Determine the [x, y] coordinate at the center of the cell enclosing the given text.  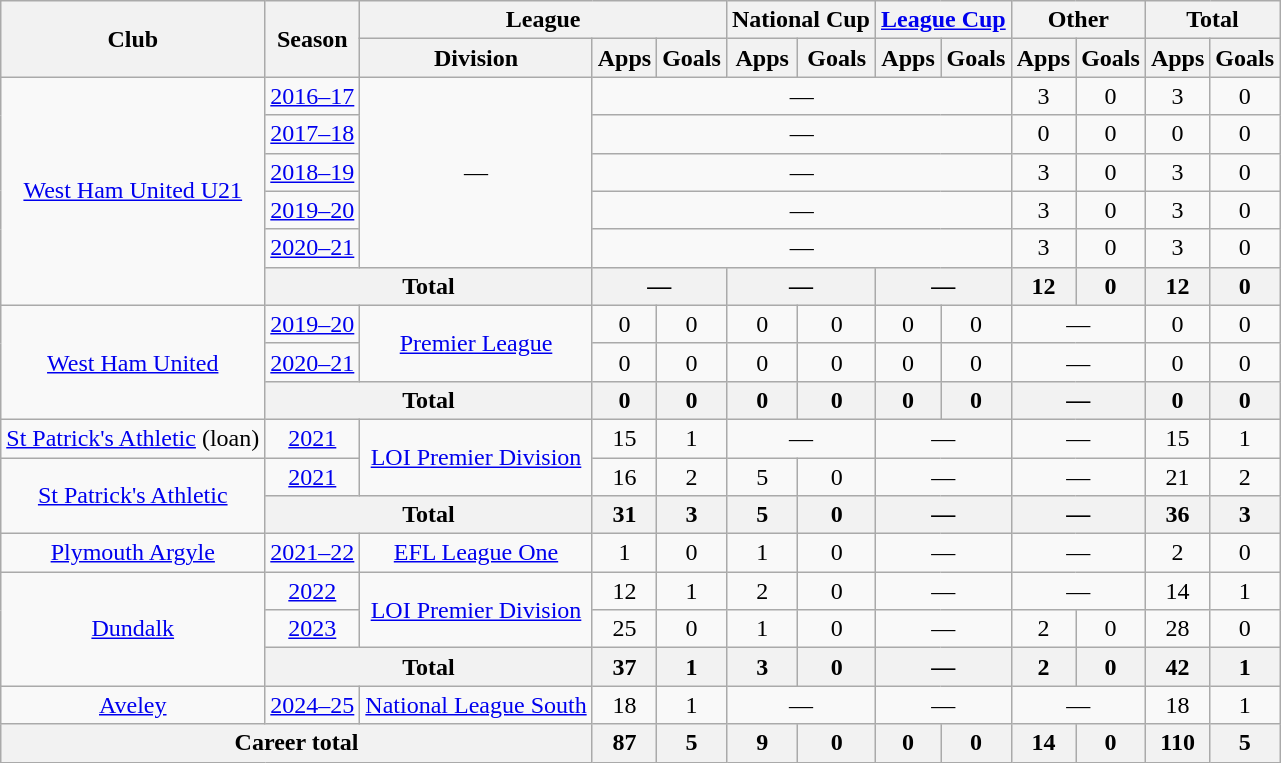
West Ham United [133, 362]
87 [624, 743]
2023 [312, 629]
Other [1078, 20]
National League South [476, 705]
St Patrick's Athletic [133, 496]
Club [133, 39]
16 [624, 477]
EFL League One [476, 553]
Dundalk [133, 629]
2017–18 [312, 134]
Career total [296, 743]
2022 [312, 591]
League [544, 20]
Premier League [476, 343]
9 [762, 743]
37 [624, 667]
League Cup [943, 20]
28 [1177, 629]
2024–25 [312, 705]
Aveley [133, 705]
Division [476, 58]
West Ham United U21 [133, 191]
St Patrick's Athletic (loan) [133, 438]
Plymouth Argyle [133, 553]
31 [624, 515]
2021–22 [312, 553]
National Cup [800, 20]
36 [1177, 515]
110 [1177, 743]
2018–19 [312, 172]
42 [1177, 667]
25 [624, 629]
2016–17 [312, 96]
Season [312, 39]
21 [1177, 477]
